Return [X, Y] of the center of cell containing provided text 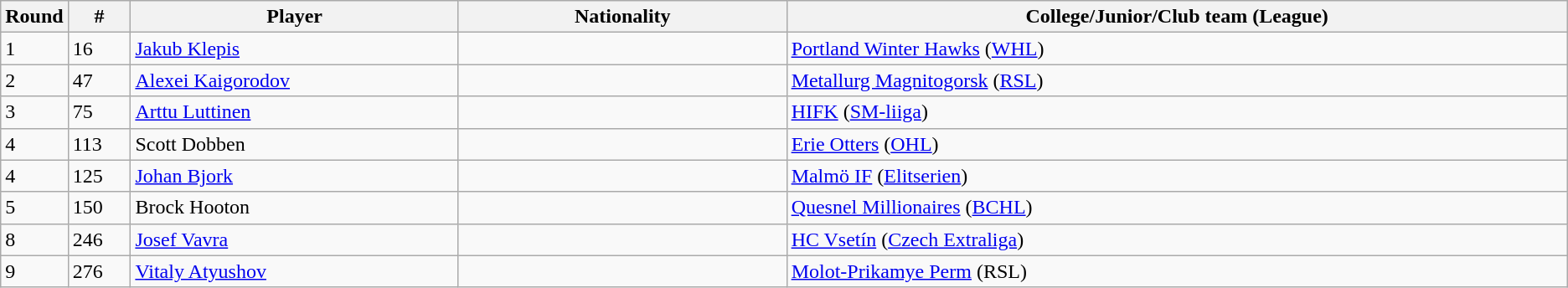
47 [99, 80]
1 [34, 49]
Scott Dobben [295, 144]
Josef Vavra [295, 239]
Arttu Luttinen [295, 112]
Player [295, 17]
8 [34, 239]
150 [99, 208]
HC Vsetín (Czech Extraliga) [1177, 239]
Nationality [622, 17]
9 [34, 271]
Alexei Kaigorodov [295, 80]
Jakub Klepis [295, 49]
113 [99, 144]
College/Junior/Club team (League) [1177, 17]
Johan Bjork [295, 176]
Quesnel Millionaires (BCHL) [1177, 208]
75 [99, 112]
246 [99, 239]
5 [34, 208]
Vitaly Atyushov [295, 271]
Molot-Prikamye Perm (RSL) [1177, 271]
Erie Otters (OHL) [1177, 144]
Portland Winter Hawks (WHL) [1177, 49]
Metallurg Magnitogorsk (RSL) [1177, 80]
HIFK (SM-liiga) [1177, 112]
2 [34, 80]
3 [34, 112]
Round [34, 17]
16 [99, 49]
Malmö IF (Elitserien) [1177, 176]
276 [99, 271]
# [99, 17]
Brock Hooton [295, 208]
125 [99, 176]
